Determine the [x, y] coordinate at the center of the cell enclosing the given text.  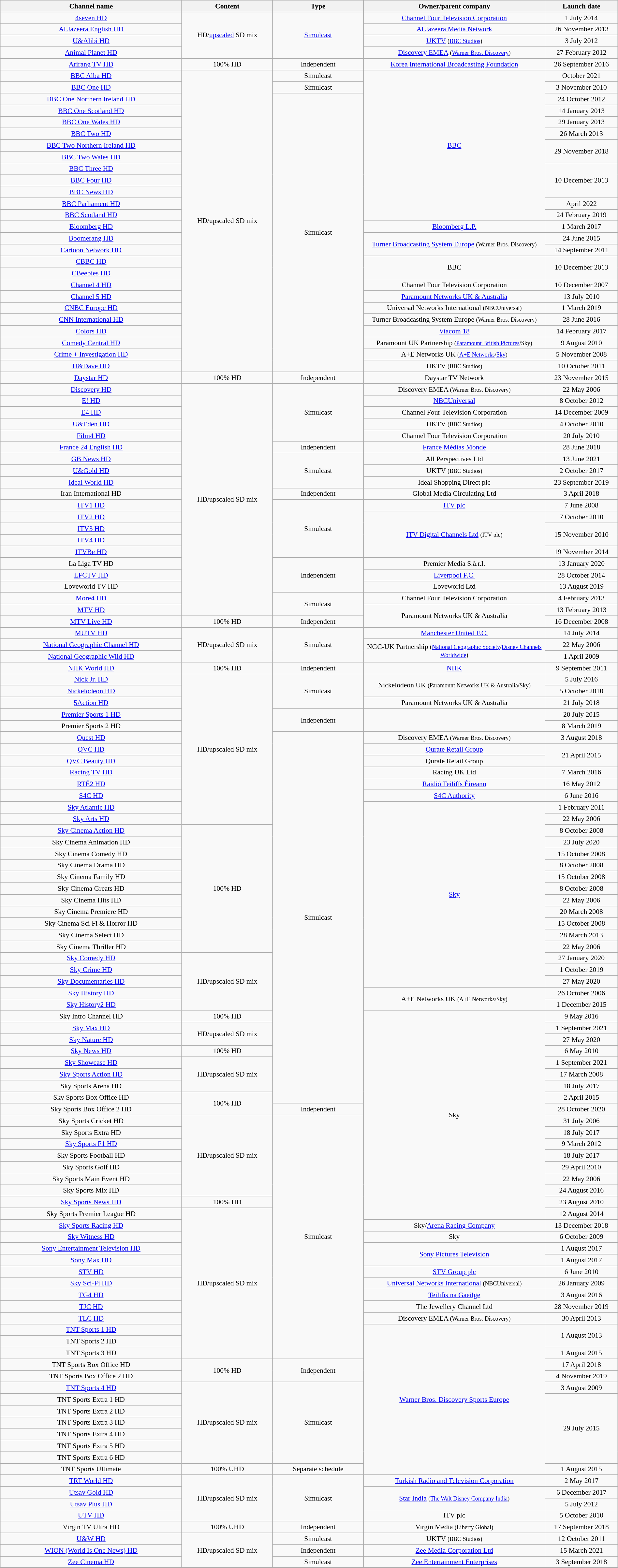
14 December 2009 [581, 413]
4seven HD [91, 18]
Global Media Circulating Ltd [454, 494]
Daystar TV Network [454, 378]
9 August 2010 [581, 343]
12 October 2011 [581, 1539]
U&Alibi HD [91, 41]
TJC HD [91, 1307]
5 July 2012 [581, 1504]
Loveworld Ltd [454, 587]
Utsav Plus HD [91, 1504]
23 July 2020 [581, 842]
9 March 2012 [581, 1144]
Sony Pictures Television [454, 1254]
BBC Two Northern Ireland HD [91, 146]
BBC Scotland HD [91, 215]
April 2022 [581, 204]
TNT Sports Extra 4 HD [91, 1434]
E! HD [91, 401]
TNT Sports Extra 6 HD [91, 1458]
17 April 2018 [581, 1365]
6 June 2010 [581, 1272]
U&Gold HD [91, 471]
BBC One Northern Ireland HD [91, 99]
U&Eden HD [91, 424]
Sky Cinema Animation HD [91, 842]
TNT Sports Extra 2 HD [91, 1411]
Loveworld TV HD [91, 587]
BBC Four HD [91, 181]
Al Jazeera Media Network [454, 29]
QVC Beauty HD [91, 761]
Paramount UK Partnership (Paramount British Pictures/Sky) [454, 343]
3 November 2010 [581, 88]
6 December 2017 [581, 1492]
MUTV HD [91, 633]
2 May 2017 [581, 1481]
Sky Sports Arena HD [91, 1086]
27 February 2012 [581, 53]
3 August 2009 [581, 1388]
Sky Sports Golf HD [91, 1167]
France 24 English HD [91, 447]
17 March 2008 [581, 1075]
2 October 2017 [581, 471]
Premier Sports 2 HD [91, 726]
S4C Authority [454, 796]
Zee Cinema HD [91, 1562]
TNT Sports Extra 1 HD [91, 1399]
4 February 2013 [581, 598]
TRT World HD [91, 1481]
Teilifís na Gaeilge [454, 1295]
Arirang TV HD [91, 64]
4 November 2019 [581, 1376]
3 April 2018 [581, 494]
Sky History HD [91, 993]
3 July 2012 [581, 41]
Type [318, 6]
29 July 2015 [581, 1429]
26 October 2006 [581, 993]
5 November 2008 [581, 355]
21 April 2015 [581, 755]
15 March 2021 [581, 1550]
13 June 2021 [581, 459]
1 March 2019 [581, 308]
9 May 2016 [581, 1017]
Virgin Media (Liberty Global) [454, 1527]
Sky Sports Box Office 2 HD [91, 1109]
Channel name [91, 6]
28 June 2018 [581, 447]
Sky Showcase HD [91, 1063]
BBC Two Wales HD [91, 157]
Sky Witness HD [91, 1237]
U&W HD [91, 1539]
Zee Media Corporation Ltd [454, 1550]
QVC HD [91, 749]
Sky Cinema Comedy HD [91, 854]
30 April 2013 [581, 1318]
TNT Sports Extra 3 HD [91, 1423]
Sky History2 HD [91, 1005]
16 December 2008 [581, 622]
1 April 2009 [581, 656]
5Action HD [91, 703]
National Geographic Wild HD [91, 656]
BBC Alba HD [91, 76]
24 June 2015 [581, 239]
Sky Cinema Premiere HD [91, 912]
20 July 2010 [581, 436]
13 July 2010 [581, 297]
3 August 2018 [581, 738]
Channel 5 HD [91, 297]
MTV HD [91, 610]
31 July 2006 [581, 1121]
Utsav Gold HD [91, 1492]
Nick Jr. HD [91, 680]
Sky Nature HD [91, 1040]
23 November 2015 [581, 378]
Discovery HD [91, 389]
TNT Sports Extra 5 HD [91, 1446]
Korea International Broadcasting Foundation [454, 64]
10 October 2011 [581, 366]
2 April 2015 [581, 1098]
Ideal Shopping Direct plc [454, 482]
6 June 2016 [581, 796]
More4 HD [91, 598]
October 2021 [581, 76]
BBC Parliament HD [91, 204]
Sony Entertainment Television HD [91, 1249]
Sky Cinema Greats HD [91, 889]
Sky Sports Racing HD [91, 1225]
1 July 2014 [581, 18]
STV Group plc [454, 1272]
Sky Atlantic HD [91, 807]
Zee Entertainment Enterprises [454, 1562]
Ideal World HD [91, 482]
Sky Sports F1 HD [91, 1144]
NBCUniversal [454, 401]
17 September 2018 [581, 1527]
28 March 2013 [581, 935]
1 March 2017 [581, 227]
Manchester United F.C. [454, 633]
BBC Three HD [91, 169]
Separate schedule [318, 1469]
National Geographic Channel HD [91, 645]
Sky News HD [91, 1051]
28 June 2016 [581, 320]
Premier Sports 1 HD [91, 714]
26 January 2009 [581, 1283]
8 October 2012 [581, 401]
CNBC Europe HD [91, 308]
24 February 2019 [581, 215]
9 September 2011 [581, 668]
Sky Sports Extra HD [91, 1133]
TNT Sports Box Office 2 HD [91, 1376]
Premier Media S.à.r.l. [454, 564]
Sky Comedy HD [91, 958]
Racing TV HD [91, 772]
NGC-UK Partnership (National Geographic Society/Disney Channels Worldwide) [454, 651]
ITV1 HD [91, 506]
Iran International HD [91, 494]
The Jewellery Channel Ltd [454, 1307]
13 August 2019 [581, 587]
23 August 2010 [581, 1202]
14 January 2013 [581, 111]
S4C HD [91, 796]
Sky Documentaries HD [91, 982]
ITV2 HD [91, 517]
Turkish Radio and Television Corporation [454, 1481]
29 April 2010 [581, 1167]
7 October 2010 [581, 517]
1 August 2013 [581, 1336]
13 February 2013 [581, 610]
1 December 2015 [581, 1005]
GB News HD [91, 459]
13 January 2020 [581, 564]
Daystar HD [91, 378]
Bloomberg L.P. [454, 227]
26 September 2016 [581, 64]
7 March 2016 [581, 772]
Virgin TV Ultra HD [91, 1527]
20 July 2015 [581, 714]
Sky Sports Cricket HD [91, 1121]
28 October 2020 [581, 1109]
28 October 2014 [581, 575]
TNT Sports 1 HD [91, 1330]
France Médias Monde [454, 447]
Sky Cinema Select HD [91, 935]
Sky Arts HD [91, 819]
Cartoon Network HD [91, 250]
TNT Sports 4 HD [91, 1388]
Sky Cinema Thriller HD [91, 947]
6 October 2009 [581, 1237]
12 August 2014 [581, 1214]
4 October 2010 [581, 424]
BBC One Scotland HD [91, 111]
ITVBe HD [91, 552]
STV HD [91, 1272]
15 November 2010 [581, 535]
26 March 2013 [581, 134]
LFCTV HD [91, 575]
14 July 2014 [581, 633]
ITV3 HD [91, 529]
Content [228, 6]
Sky Sports Premier League HD [91, 1214]
3 September 2018 [581, 1562]
Sky Max HD [91, 1028]
UTV HD [91, 1516]
Star India (The Walt Disney Company India) [454, 1498]
All Perspectives Ltd [454, 459]
26 November 2013 [581, 29]
U&Dave HD [91, 366]
24 August 2016 [581, 1191]
Sky Sports News HD [91, 1202]
Sky Sports Box Office HD [91, 1098]
Sky Sports Football HD [91, 1156]
TNT Sports 3 HD [91, 1353]
8 March 2019 [581, 726]
Liverpool F.C. [454, 575]
Sky Sports Action HD [91, 1075]
3 August 2016 [581, 1295]
Sky/Arena Racing Company [454, 1225]
TNT Sports Ultimate [91, 1469]
1 February 2011 [581, 807]
BBC Two HD [91, 134]
TNT Sports Box Office HD [91, 1365]
Warner Bros. Discovery Sports Europe [454, 1399]
Channel 4 HD [91, 285]
Sky Sci-Fi HD [91, 1283]
Launch date [581, 6]
TLC HD [91, 1318]
Crime + Investigation HD [91, 355]
Boomerang HD [91, 239]
14 February 2017 [581, 331]
1 October 2019 [581, 970]
16 May 2012 [581, 784]
BBC One HD [91, 88]
5 July 2016 [581, 680]
14 September 2011 [581, 250]
10 December 2007 [581, 285]
Al Jazeera English HD [91, 29]
NHK World HD [91, 668]
BBC One Wales HD [91, 122]
CBBC HD [91, 262]
Sky Cinema Sci Fi & Horror HD [91, 924]
La Liga TV HD [91, 564]
TG4 HD [91, 1295]
Sony Max HD [91, 1260]
Film4 HD [91, 436]
29 November 2018 [581, 151]
E4 HD [91, 413]
MTV Live HD [91, 622]
Sky Sports Main Event HD [91, 1179]
7 June 2008 [581, 506]
Sky Cinema Action HD [91, 831]
Comedy Central HD [91, 343]
Sky Cinema Drama HD [91, 865]
BBC News HD [91, 192]
ITV Digital Channels Ltd (ITV plc) [454, 535]
CBeebies HD [91, 273]
Nickelodeon HD [91, 691]
ITV4 HD [91, 540]
Sky Intro Channel HD [91, 1017]
NHK [454, 668]
Quest HD [91, 738]
Sky Crime HD [91, 970]
27 January 2020 [581, 958]
CNN International HD [91, 320]
Nickelodeon UK (Paramount Networks UK & Australia/Sky) [454, 685]
29 January 2013 [581, 122]
Owner/parent company [454, 6]
21 July 2018 [581, 703]
Bloomberg HD [91, 227]
Colors HD [91, 331]
20 March 2008 [581, 912]
6 May 2010 [581, 1051]
Sky Sports Mix HD [91, 1191]
Animal Planet HD [91, 53]
13 December 2018 [581, 1225]
TNT Sports 2 HD [91, 1341]
RTÉ2 HD [91, 784]
Raidió Teilifís Éireann [454, 784]
28 November 2019 [581, 1307]
Racing UK Ltd [454, 772]
23 September 2019 [581, 482]
Sky Cinema Family HD [91, 877]
Sky Cinema Hits HD [91, 900]
Viacom 18 [454, 331]
24 October 2012 [581, 99]
WION (World Is One News) HD [91, 1550]
19 November 2014 [581, 552]
